Capture the cell that displays the provided text and extract its [X, Y] central coordinate. 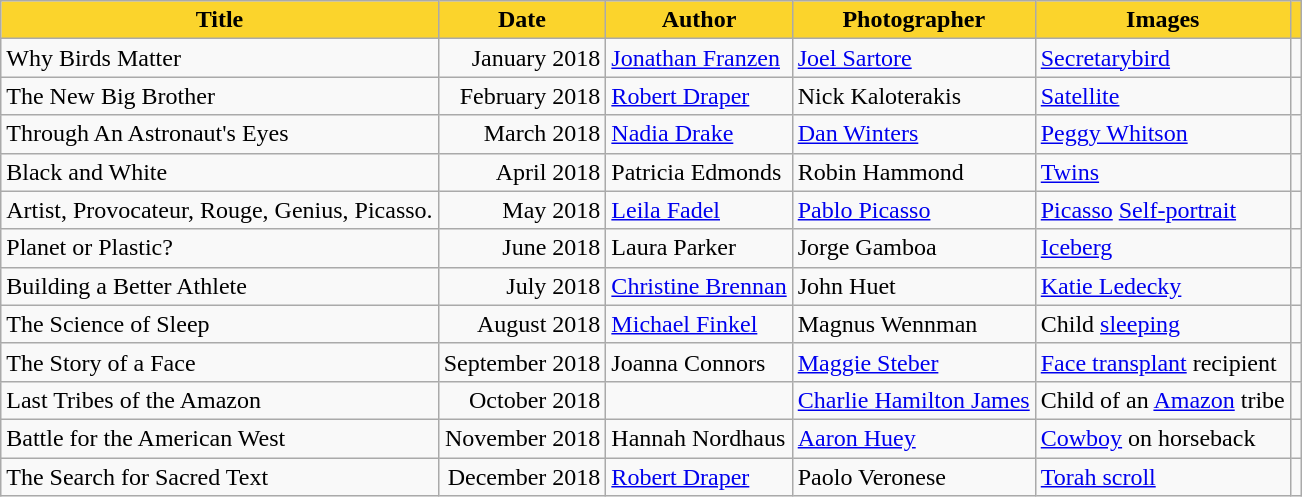
Pablo Picasso [914, 210]
Nadia Drake [699, 134]
Christine Brennan [699, 286]
December 2018 [522, 477]
Torah scroll [1162, 477]
Photographer [914, 20]
Secretarybird [1162, 58]
Nick Kaloterakis [914, 96]
Why Birds Matter [220, 58]
Laura Parker [699, 248]
Charlie Hamilton James [914, 400]
Black and White [220, 172]
Magnus Wennman [914, 324]
Paolo Veronese [914, 477]
August 2018 [522, 324]
Date [522, 20]
May 2018 [522, 210]
Katie Ledecky [1162, 286]
Planet or Plastic? [220, 248]
Joanna Connors [699, 362]
Maggie Steber [914, 362]
Michael Finkel [699, 324]
July 2018 [522, 286]
November 2018 [522, 438]
September 2018 [522, 362]
Joel Sartore [914, 58]
March 2018 [522, 134]
Jonathan Franzen [699, 58]
Iceberg [1162, 248]
February 2018 [522, 96]
Satellite [1162, 96]
Twins [1162, 172]
Peggy Whitson [1162, 134]
John Huet [914, 286]
The Science of Sleep [220, 324]
Child sleeping [1162, 324]
Dan Winters [914, 134]
The Search for Sacred Text [220, 477]
Cowboy on horseback [1162, 438]
Leila Fadel [699, 210]
Jorge Gamboa [914, 248]
The Story of a Face [220, 362]
Robin Hammond [914, 172]
Author [699, 20]
April 2018 [522, 172]
June 2018 [522, 248]
Picasso Self-portrait [1162, 210]
Battle for the American West [220, 438]
Patricia Edmonds [699, 172]
Aaron Huey [914, 438]
Building a Better Athlete [220, 286]
January 2018 [522, 58]
The New Big Brother [220, 96]
Face transplant recipient [1162, 362]
Title [220, 20]
October 2018 [522, 400]
Images [1162, 20]
Through An Astronaut's Eyes [220, 134]
Last Tribes of the Amazon [220, 400]
Hannah Nordhaus [699, 438]
Child of an Amazon tribe [1162, 400]
Artist, Provocateur, Rouge, Genius, Picasso. [220, 210]
